Find where the given text appears and provide that cell's center as [X, Y] coordinate. 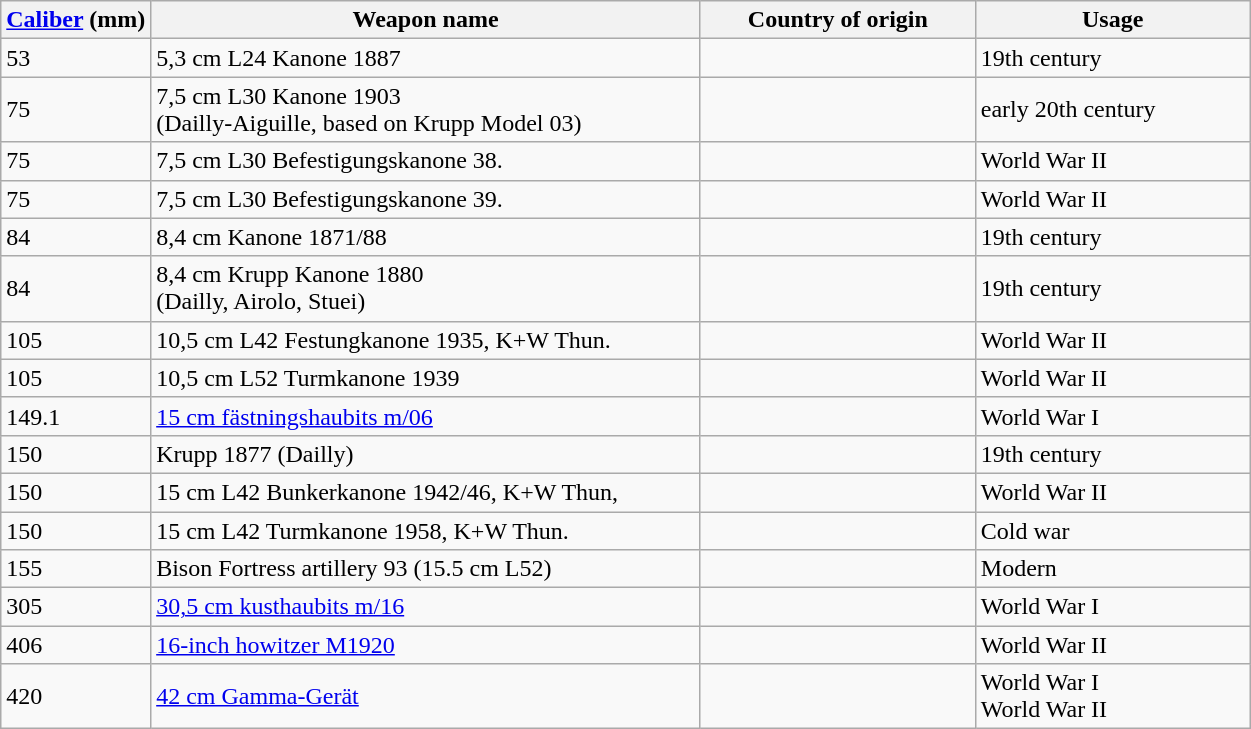
Country of origin [838, 20]
Usage [1112, 20]
7,5 cm L30 Befestigungskanone 39. [426, 199]
149.1 [76, 416]
Weapon name [426, 20]
7,5 cm L30 Kanone 1903(Dailly-Aiguille, based on Krupp Model 03) [426, 110]
early 20th century [1112, 110]
30,5 cm kusthaubits m/16 [426, 607]
Bison Fortress artillery 93 (15.5 cm L52) [426, 569]
10,5 cm L52 Turmkanone 1939 [426, 378]
15 cm L42 Turmkanone 1958, K+W Thun. [426, 531]
155 [76, 569]
Krupp 1877 (Dailly) [426, 454]
5,3 cm L24 Kanone 1887 [426, 58]
305 [76, 607]
406 [76, 645]
15 cm L42 Bunkerkanone 1942/46, K+W Thun, [426, 492]
42 cm Gamma-Gerät [426, 696]
15 cm fästningshaubits m/06 [426, 416]
World War IWorld War II [1112, 696]
8,4 cm Krupp Kanone 1880(Dailly, Airolo, Stuei) [426, 288]
16-inch howitzer M1920 [426, 645]
10,5 cm L42 Festungkanone 1935, K+W Thun. [426, 340]
Caliber (mm) [76, 20]
7,5 cm L30 Befestigungskanone 38. [426, 161]
420 [76, 696]
Modern [1112, 569]
53 [76, 58]
Cold war [1112, 531]
8,4 cm Kanone 1871/88 [426, 237]
